Find where the given text appears and provide that cell's center as [X, Y] coordinate. 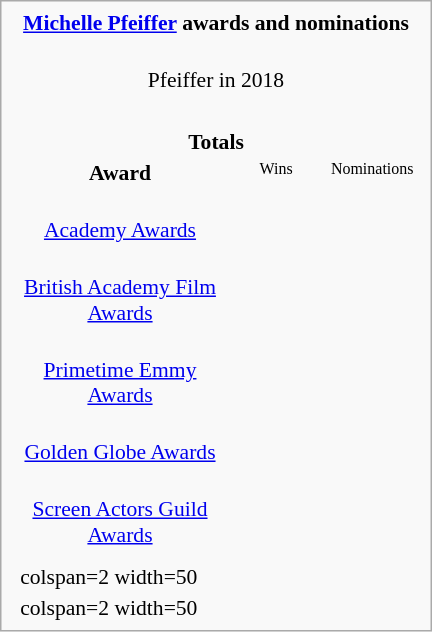
Award [120, 173]
Totals Award Wins Nominations Academy Awards British Academy Film Awards Primetime Emmy Awards Golden Globe Awards Screen Actors Guild Awards [216, 326]
Pfeiffer in 2018 [216, 67]
Totals [216, 141]
Michelle Pfeiffer awards and nominations [216, 23]
Nominations [372, 173]
Screen Actors Guild Awards [120, 509]
British Academy Film Awards [120, 287]
Wins [276, 173]
Primetime Emmy Awards [120, 370]
Golden Globe Awards [120, 439]
Academy Awards [120, 217]
